Provide the (X, Y) coordinate of the cell's center where the given text is located.  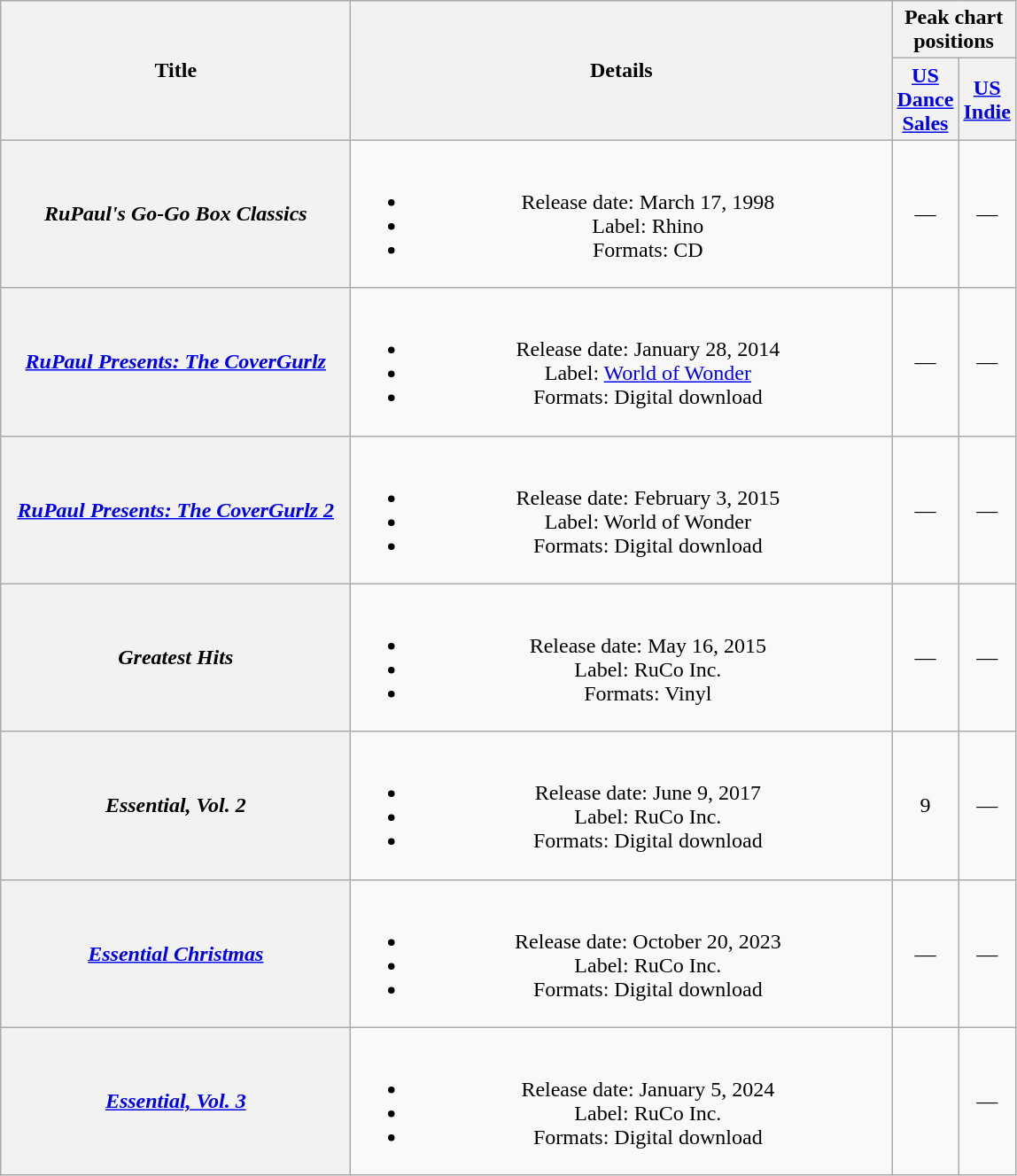
RuPaul Presents: The CoverGurlz 2 (175, 510)
9 (925, 806)
USDanceSales (925, 99)
Title (175, 71)
Release date: January 28, 2014Label: World of WonderFormats: Digital download (622, 361)
RuPaul's Go-Go Box Classics (175, 214)
Release date: May 16, 2015Label: RuCo Inc.Formats: Vinyl (622, 657)
Essential, Vol. 3 (175, 1102)
Essential Christmas (175, 953)
Details (622, 71)
Release date: March 17, 1998Label: RhinoFormats: CD (622, 214)
Greatest Hits (175, 657)
RuPaul Presents: The CoverGurlz (175, 361)
US Indie (987, 99)
Essential, Vol. 2 (175, 806)
Peak chart positions (953, 30)
Release date: January 5, 2024Label: RuCo Inc.Formats: Digital download (622, 1102)
Release date: February 3, 2015Label: World of WonderFormats: Digital download (622, 510)
Release date: October 20, 2023Label: RuCo Inc.Formats: Digital download (622, 953)
Release date: June 9, 2017Label: RuCo Inc.Formats: Digital download (622, 806)
